Detect which cell encompasses the target text, then output its (X, Y) center coordinate. 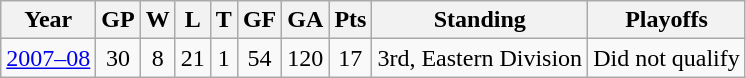
17 (350, 58)
L (192, 20)
30 (118, 58)
W (158, 20)
Did not qualify (667, 58)
Pts (350, 20)
GP (118, 20)
GF (259, 20)
Playoffs (667, 20)
Standing (480, 20)
1 (224, 58)
Year (48, 20)
8 (158, 58)
GA (306, 20)
2007–08 (48, 58)
54 (259, 58)
21 (192, 58)
T (224, 20)
3rd, Eastern Division (480, 58)
120 (306, 58)
